Return the (x, y) coordinate for the center point of the cell that contains the specified text.  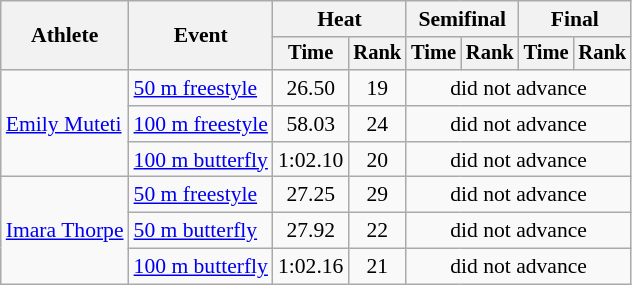
100 m freestyle (201, 124)
27.92 (310, 231)
Emily Muteti (65, 124)
Imara Thorpe (65, 230)
1:02.10 (310, 160)
29 (377, 195)
26.50 (310, 88)
27.25 (310, 195)
21 (377, 267)
22 (377, 231)
58.03 (310, 124)
Semifinal (462, 19)
Event (201, 36)
Heat (340, 19)
19 (377, 88)
24 (377, 124)
1:02.16 (310, 267)
Final (575, 19)
50 m butterfly (201, 231)
Athlete (65, 36)
20 (377, 160)
